Provide the (X, Y) coordinate of the cell's center where the given text is located.  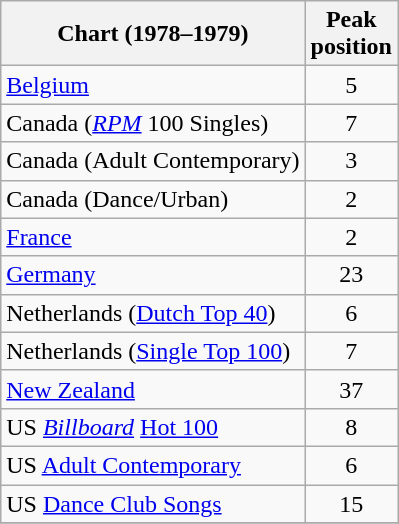
15 (351, 503)
Peakposition (351, 34)
Belgium (153, 85)
Chart (1978–1979) (153, 34)
Netherlands (Single Top 100) (153, 351)
23 (351, 275)
8 (351, 427)
Canada (Dance/Urban) (153, 199)
US Billboard Hot 100 (153, 427)
France (153, 237)
Canada (RPM 100 Singles) (153, 123)
US Dance Club Songs (153, 503)
Germany (153, 275)
US Adult Contemporary (153, 465)
Canada (Adult Contemporary) (153, 161)
37 (351, 389)
New Zealand (153, 389)
Netherlands (Dutch Top 40) (153, 313)
5 (351, 85)
3 (351, 161)
